Locate the cell with the specified text and output its [x, y] center coordinate. 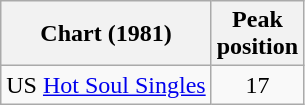
US Hot Soul Singles [106, 85]
17 [257, 85]
Chart (1981) [106, 34]
Peakposition [257, 34]
